Detect which cell encompasses the target text, then output its (X, Y) center coordinate. 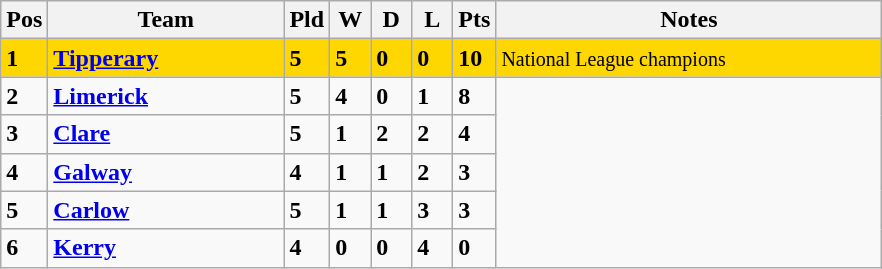
W (350, 20)
10 (474, 58)
Clare (166, 134)
Limerick (166, 96)
Carlow (166, 210)
Tipperary (166, 58)
Kerry (166, 248)
National League champions (689, 58)
Galway (166, 172)
Pos (24, 20)
6 (24, 248)
Pts (474, 20)
Team (166, 20)
Notes (689, 20)
Pld (307, 20)
D (392, 20)
L (432, 20)
8 (474, 96)
